Return the (x, y) coordinate for the center point of the cell that contains the specified text.  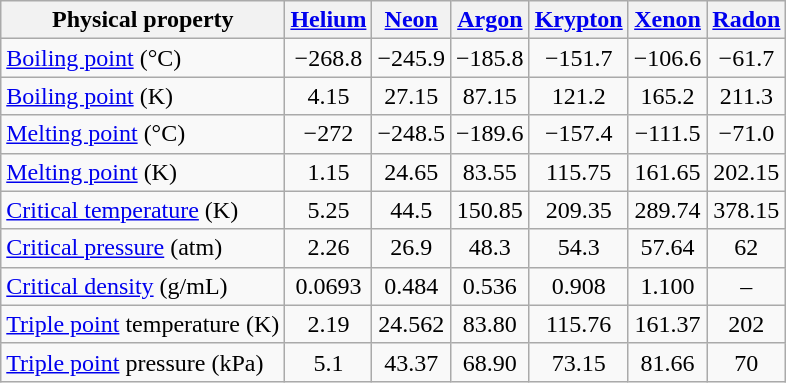
1.100 (668, 286)
−111.5 (668, 134)
– (746, 286)
27.15 (412, 96)
121.2 (578, 96)
1.15 (328, 172)
81.66 (668, 362)
2.19 (328, 324)
43.37 (412, 362)
26.9 (412, 248)
−157.4 (578, 134)
0.536 (490, 286)
−248.5 (412, 134)
Argon (490, 20)
70 (746, 362)
−106.6 (668, 58)
Krypton (578, 20)
211.3 (746, 96)
5.25 (328, 210)
378.15 (746, 210)
24.65 (412, 172)
68.90 (490, 362)
−272 (328, 134)
Neon (412, 20)
Helium (328, 20)
54.3 (578, 248)
62 (746, 248)
Melting point (K) (143, 172)
150.85 (490, 210)
−185.8 (490, 58)
0.484 (412, 286)
−268.8 (328, 58)
0.0693 (328, 286)
202 (746, 324)
202.15 (746, 172)
5.1 (328, 362)
165.2 (668, 96)
2.26 (328, 248)
Boiling point (K) (143, 96)
−71.0 (746, 134)
73.15 (578, 362)
48.3 (490, 248)
161.65 (668, 172)
Critical pressure (atm) (143, 248)
24.562 (412, 324)
−245.9 (412, 58)
Boiling point (°C) (143, 58)
57.64 (668, 248)
Critical density (g/mL) (143, 286)
83.80 (490, 324)
−189.6 (490, 134)
Critical temperature (K) (143, 210)
115.75 (578, 172)
Physical property (143, 20)
209.35 (578, 210)
0.908 (578, 286)
83.55 (490, 172)
161.37 (668, 324)
44.5 (412, 210)
Melting point (°C) (143, 134)
Triple point temperature (K) (143, 324)
Radon (746, 20)
4.15 (328, 96)
−151.7 (578, 58)
−61.7 (746, 58)
Triple point pressure (kPa) (143, 362)
115.76 (578, 324)
Xenon (668, 20)
289.74 (668, 210)
87.15 (490, 96)
